From the cell containing the given text, extract its center point as (X, Y) coordinate. 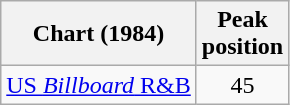
US Billboard R&B (99, 85)
45 (242, 85)
Chart (1984) (99, 34)
Peakposition (242, 34)
